Output the (X, Y) coordinate of the center of the cell containing the given text.  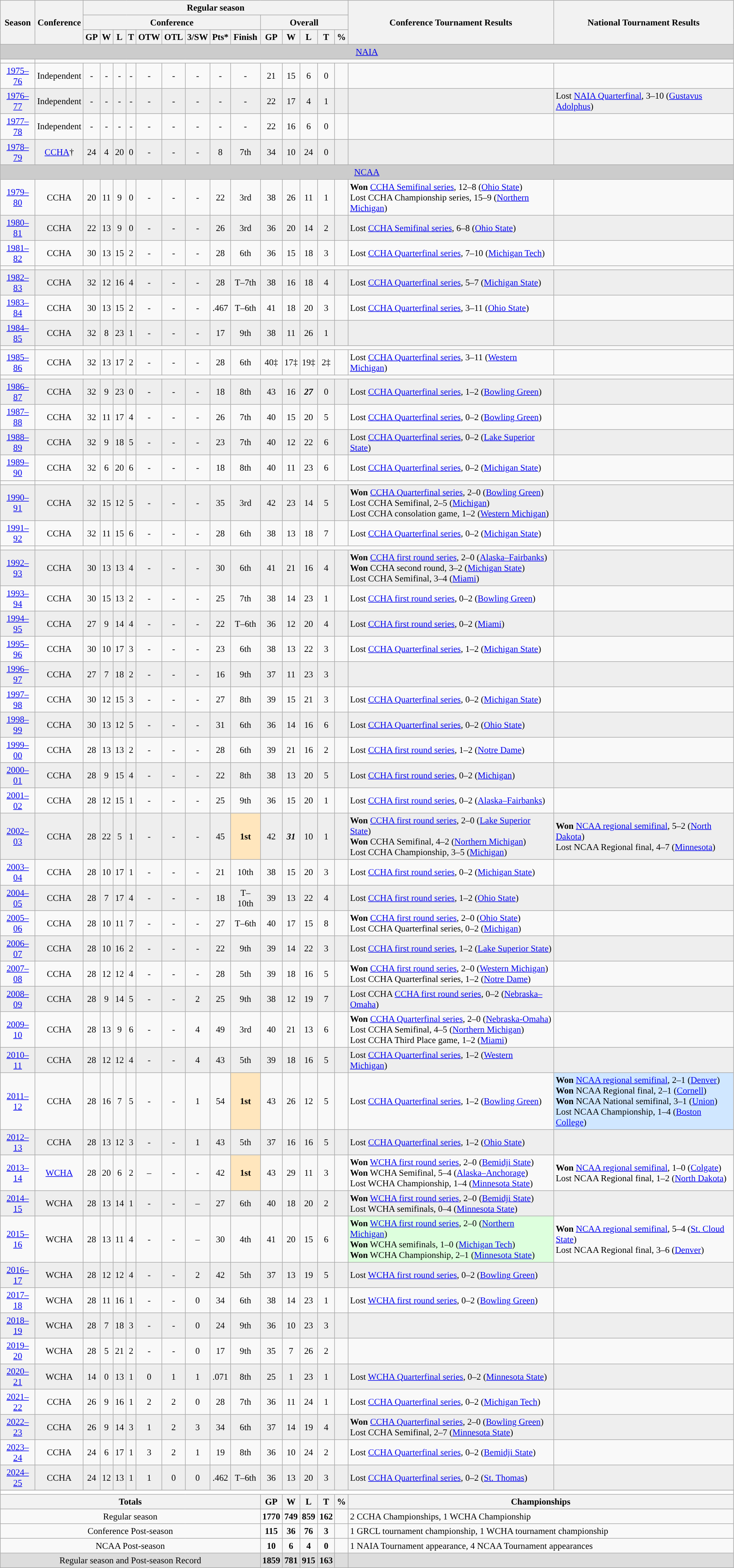
781 (291, 1561)
Won CCHA first round series, 2–0 (Western Michigan)Lost CCHA Quarterfinal series, 1–2 (Notre Dame) (450, 973)
859 (309, 1516)
Lost CCHA first round series, 0–2 (Michigan) (450, 775)
1980–81 (18, 228)
10th (246, 872)
2022–23 (18, 1427)
2016–17 (18, 1276)
1987–88 (18, 417)
2004–05 (18, 898)
Lost CCHA Quarterfinal series, 0–2 (St. Thomas) (450, 1478)
2007–08 (18, 973)
Won CCHA first round series, 2–0 (Alaska–Fairbanks)Won CCHA second round, 3–2 (Michigan State)Lost CCHA Semifinal, 3–4 (Miami) (450, 568)
Lost NAIA Quarterfinal, 3–10 (Gustavus Adolphus) (644, 101)
40‡ (271, 363)
2010–11 (18, 1060)
1996–97 (18, 674)
1983–84 (18, 308)
749 (291, 1516)
Lost CCHA first round series, 0–2 (Miami) (450, 624)
76 (309, 1531)
2012–13 (18, 1142)
Lost CCHA Quarterfinal series, 0–2 (Michigan Tech) (450, 1402)
2014–15 (18, 1204)
Regular season and Post-season Record (130, 1561)
2002–03 (18, 837)
915 (309, 1561)
2018–19 (18, 1326)
Lost CCHA CCHA first round series, 0–2 (Nebraska–Omaha) (450, 999)
Won CCHA Quarterfinal series, 2–0 (Bowling Green)Lost CCHA Semifinal, 2–5 (Michigan)Lost CCHA consolation game, 1–2 (Western Michigan) (450, 503)
Won WCHA first round series, 2–0 (Bemidji State)Lost WCHA semifinals, 0–4 (Minnesota State) (450, 1204)
National Tournament Results (644, 23)
Lost CCHA Quarterfinal series, 0–2 (Bowling Green) (450, 417)
NCAA (367, 172)
2017–18 (18, 1301)
17‡ (291, 363)
2023–24 (18, 1453)
CCHA† (60, 152)
1985–86 (18, 363)
1984–85 (18, 333)
1977–78 (18, 127)
1995–96 (18, 649)
2006–07 (18, 948)
Lost CCHA Quarterfinal series, 5–7 (Michigan State) (450, 283)
Championships (541, 1502)
T–10th (246, 898)
1979–80 (18, 197)
.462 (220, 1478)
49 (220, 1030)
2003–04 (18, 872)
1978–79 (18, 152)
Lost CCHA first round series, 0–2 (Bowling Green) (450, 598)
Conference Tournament Results (450, 23)
Lost CCHA Quarterfinal series, 3–11 (Western Michigan) (450, 363)
2005–06 (18, 923)
NCAA Post-season (130, 1546)
1993–94 (18, 598)
Lost CCHA first round series, 0–2 (Alaska–Fairbanks) (450, 801)
Lost CCHA Quarterfinal series, 0–2 (Bemidji State) (450, 1453)
Season (18, 23)
Won NCAA regional semifinal, 5–4 (St. Cloud State)Lost NCAA Regional final, 3–6 (Denver) (644, 1240)
Lost CCHA first round series, 1–2 (Lake Superior State) (450, 948)
Won WCHA first round series, 2–0 (Bemidji State)Won WCHA Semifinal, 5–4 (Alaska–Anchorage)Lost WCHA Championship, 1–4 (Minnesota State) (450, 1173)
1988–89 (18, 442)
1998–99 (18, 725)
Pts* (220, 37)
1986–87 (18, 392)
Lost WCHA Quarterfinal series, 0–2 (Minnesota State) (450, 1377)
163 (326, 1561)
2009–10 (18, 1030)
Won CCHA Semifinal series, 12–8 (Ohio State)Lost CCHA Championship series, 15–9 (Northern Michigan) (450, 197)
Won NCAA regional semifinal, 5–2 (North Dakota)Lost NCAA Regional final, 4–7 (Minnesota) (644, 837)
2 CCHA Championships, 1 WCHA Championship (541, 1516)
Won WCHA first round series, 2–0 (Northern Michigan)Won WCHA semifinals, 1–0 (Michigan Tech)Won WCHA Championship, 2–1 (Minnesota State) (450, 1240)
2015–16 (18, 1240)
Won CCHA Quarterfinal series, 2–0 (Nebraska-Omaha)Lost CCHA Semifinal, 4–5 (Northern Michigan)Lost CCHA Third Place game, 1–2 (Miami) (450, 1030)
Lost CCHA Quarterfinal series, 0–2 (Ohio State) (450, 725)
2000–01 (18, 775)
19‡ (309, 363)
Won CCHA first round series, 2–0 (Ohio State)Lost CCHA Quarterfinal series, 0–2 (Michigan) (450, 923)
Lost CCHA Quarterfinal series, 1–2 (Michigan State) (450, 649)
4th (246, 1240)
.467 (220, 308)
1990–91 (18, 503)
1859 (271, 1561)
2‡ (326, 363)
1992–93 (18, 568)
2008–09 (18, 999)
Finish (246, 37)
1 NAIA Tournament appearance, 4 NCAA Tournament appearances (541, 1546)
NAIA (367, 52)
2021–22 (18, 1402)
2019–20 (18, 1351)
3/SW (198, 37)
1989–90 (18, 468)
1982–83 (18, 283)
1981–82 (18, 253)
.071 (220, 1377)
Won NCAA regional semifinal, 1–0 (Colgate)Lost NCAA Regional final, 1–2 (North Dakota) (644, 1173)
29 (291, 1173)
1976–77 (18, 101)
Lost CCHA Semifinal series, 6–8 (Ohio State) (450, 228)
Lost CCHA Quarterfinal series, 3–11 (Ohio State) (450, 308)
1994–95 (18, 624)
1999–00 (18, 750)
2001–02 (18, 801)
1991–92 (18, 533)
45 (220, 837)
Won CCHA Quarterfinal series, 2–0 (Bowling Green)Lost CCHA Semifinal, 2–7 (Minnesota State) (450, 1427)
Lost CCHA first round series, 1–2 (Notre Dame) (450, 750)
Conference Post-season (130, 1531)
2024–25 (18, 1478)
2011–12 (18, 1101)
2013–14 (18, 1173)
2020–21 (18, 1377)
Lost CCHA first round series, 0–2 (Michigan State) (450, 872)
Overall (304, 23)
T–7th (246, 283)
OTL (174, 37)
162 (326, 1516)
Lost CCHA Quarterfinal series, 1–2 (Western Michigan) (450, 1060)
OTW (149, 37)
Lost CCHA Quarterfinal series, 1–2 (Ohio State) (450, 1142)
1997–98 (18, 700)
115 (271, 1531)
Lost CCHA first round series, 1–2 (Ohio State) (450, 898)
Totals (130, 1502)
1 GRCL tournament championship, 1 WCHA tournament championship (541, 1531)
54 (220, 1101)
1770 (271, 1516)
Won CCHA first round series, 2–0 (Lake Superior State)Won CCHA Semifinal, 4–2 (Northern Michigan)Lost CCHA Championship, 3–5 (Michigan) (450, 837)
Lost CCHA Quarterfinal series, 0–2 (Lake Superior State) (450, 442)
Lost CCHA Quarterfinal series, 7–10 (Michigan Tech) (450, 253)
1975–76 (18, 76)
